Locate the cell with the specified text and output its [X, Y] center coordinate. 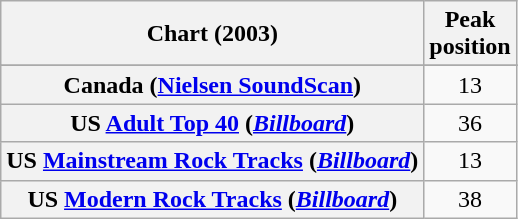
38 [470, 199]
Peakposition [470, 34]
36 [470, 123]
Chart (2003) [212, 34]
Canada (Nielsen SoundScan) [212, 85]
US Adult Top 40 (Billboard) [212, 123]
US Mainstream Rock Tracks (Billboard) [212, 161]
US Modern Rock Tracks (Billboard) [212, 199]
